Extract the [X, Y] coordinate from the center of the cell holding the provided text.  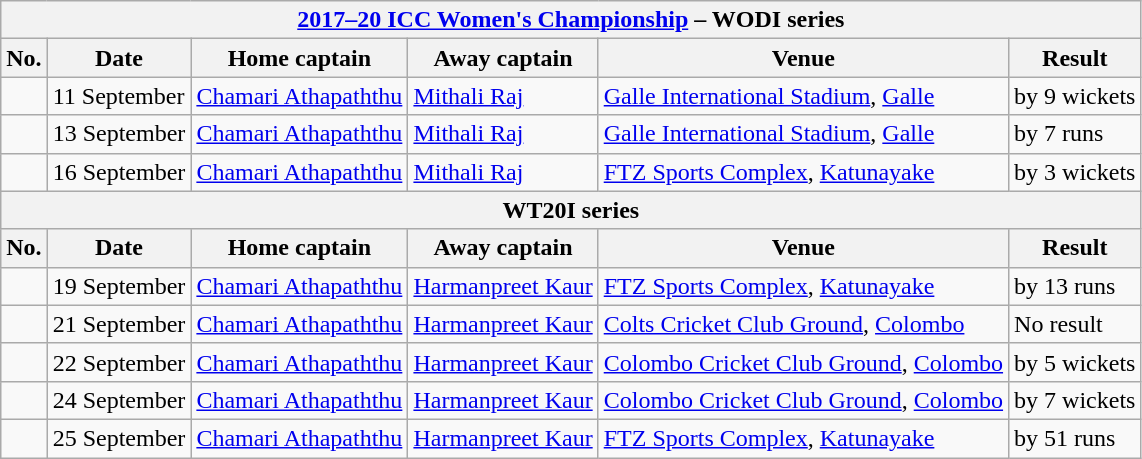
22 September [119, 362]
25 September [119, 438]
by 51 runs [1075, 438]
16 September [119, 172]
13 September [119, 134]
24 September [119, 400]
No result [1075, 324]
by 13 runs [1075, 286]
21 September [119, 324]
WT20I series [571, 210]
Colts Cricket Club Ground, Colombo [803, 324]
by 7 wickets [1075, 400]
2017–20 ICC Women's Championship – WODI series [571, 20]
by 7 runs [1075, 134]
by 3 wickets [1075, 172]
by 5 wickets [1075, 362]
19 September [119, 286]
by 9 wickets [1075, 96]
11 September [119, 96]
